Identify which cell holds the provided text, then report its (x, y) central coordinate. 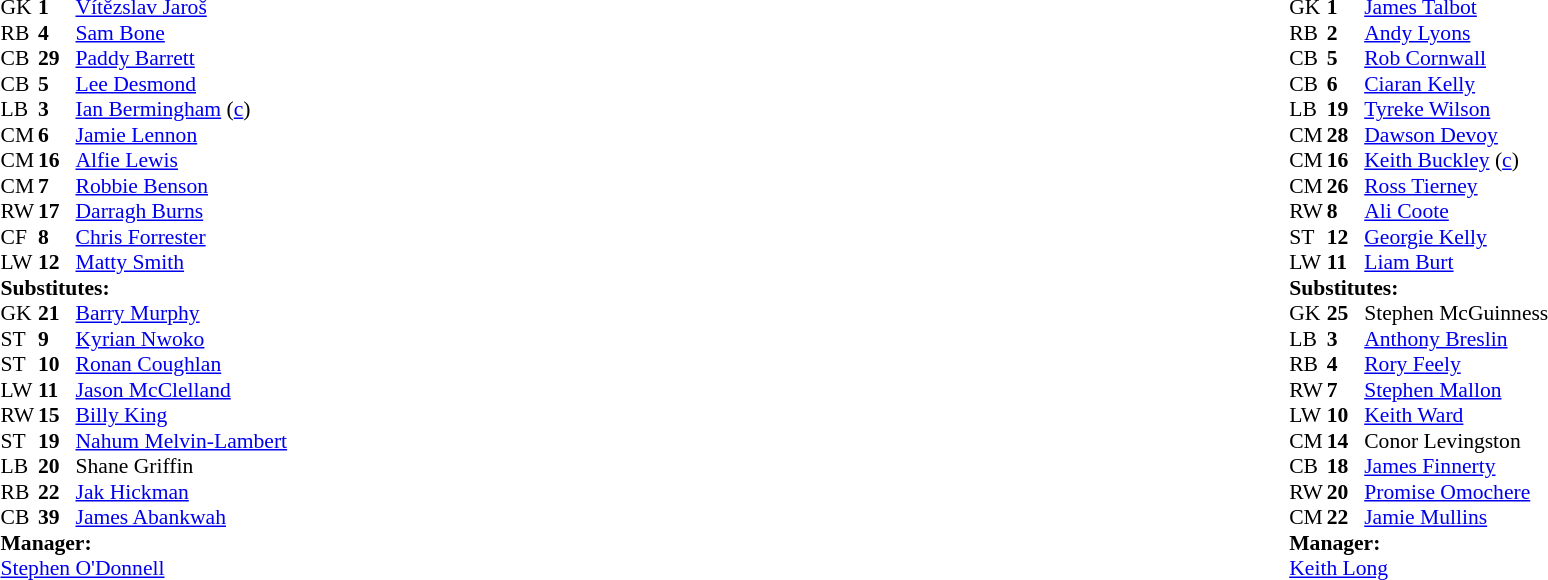
Ciaran Kelly (1456, 84)
Ali Coote (1456, 211)
18 (1346, 467)
9 (57, 339)
Jason McClelland (182, 390)
21 (57, 313)
Ronan Coughlan (182, 365)
Anthony Breslin (1456, 339)
Keith Ward (1456, 415)
15 (57, 415)
Dawson Devoy (1456, 135)
29 (57, 59)
Keith Buckley (c) (1456, 161)
Stephen Mallon (1456, 390)
Alfie Lewis (182, 161)
Rob Cornwall (1456, 59)
26 (1346, 186)
Georgie Kelly (1456, 237)
Shane Griffin (182, 467)
25 (1346, 313)
James Abankwah (182, 517)
Conor Levingston (1456, 441)
2 (1346, 33)
Jamie Lennon (182, 135)
Rory Feely (1456, 365)
Andy Lyons (1456, 33)
Kyrian Nwoko (182, 339)
Nahum Melvin-Lambert (182, 441)
Chris Forrester (182, 237)
Barry Murphy (182, 313)
Matty Smith (182, 263)
Jak Hickman (182, 492)
Billy King (182, 415)
Ross Tierney (1456, 186)
Liam Burt (1456, 263)
Lee Desmond (182, 84)
Stephen McGuinness (1456, 313)
Promise Omochere (1456, 492)
Robbie Benson (182, 186)
17 (57, 211)
CF (19, 237)
Jamie Mullins (1456, 517)
Tyreke Wilson (1456, 109)
28 (1346, 135)
14 (1346, 441)
Darragh Burns (182, 211)
James Finnerty (1456, 467)
Paddy Barrett (182, 59)
39 (57, 517)
Sam Bone (182, 33)
Ian Bermingham (c) (182, 109)
